Output the (x, y) coordinate of the center of the cell containing the given text.  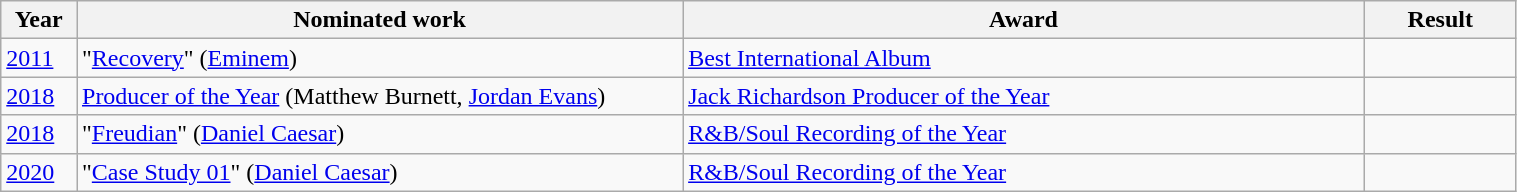
Best International Album (1024, 58)
Nominated work (379, 20)
Year (39, 20)
Producer of the Year (Matthew Burnett, Jordan Evans) (379, 96)
2011 (39, 58)
"Case Study 01" (Daniel Caesar) (379, 172)
Jack Richardson Producer of the Year (1024, 96)
"Recovery" (Eminem) (379, 58)
"Freudian" (Daniel Caesar) (379, 134)
Award (1024, 20)
2020 (39, 172)
Result (1440, 20)
